Extract the [X, Y] coordinate from the center of the cell holding the provided text.  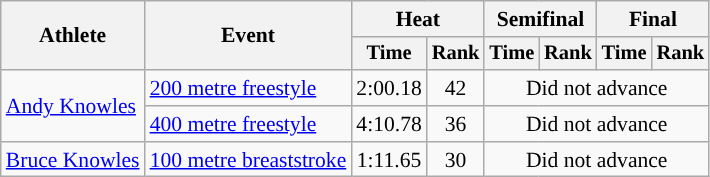
42 [456, 88]
Final [653, 19]
2:00.18 [388, 88]
36 [456, 124]
200 metre freestyle [248, 88]
Event [248, 36]
Semifinal [540, 19]
4:10.78 [388, 124]
400 metre freestyle [248, 124]
Andy Knowles [73, 106]
Heat [418, 19]
Athlete [73, 36]
